From the cell containing the given text, extract its center point as (x, y) coordinate. 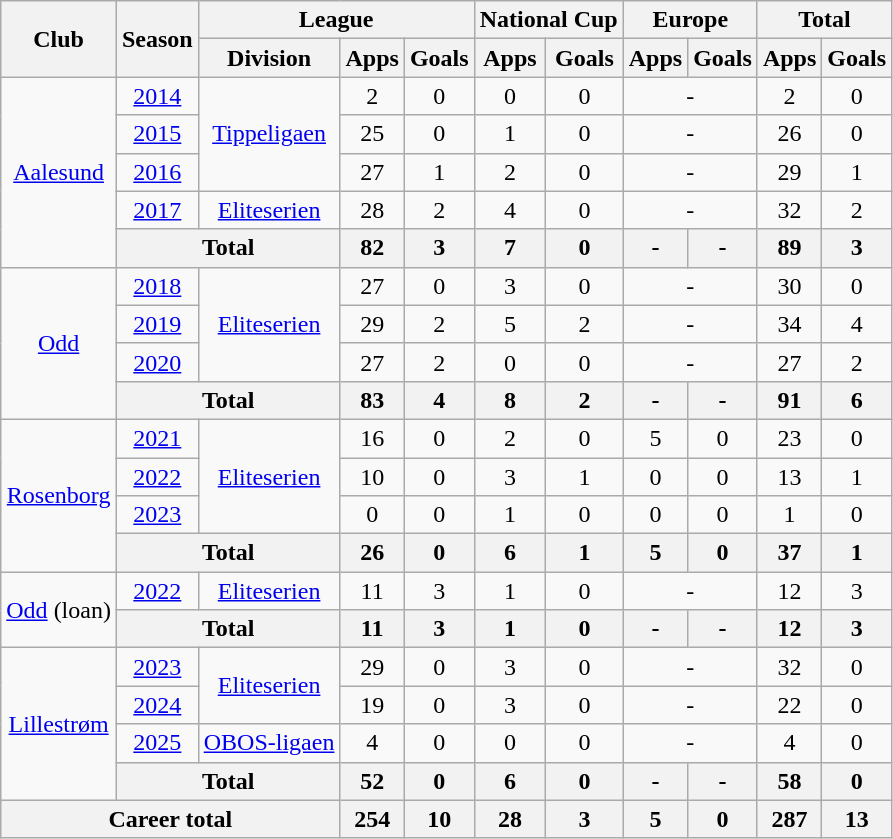
Europe (690, 20)
2019 (157, 324)
2024 (157, 705)
Tippeligaen (269, 134)
2015 (157, 134)
2017 (157, 210)
2014 (157, 96)
2016 (157, 172)
Club (59, 39)
Rosenborg (59, 495)
League (336, 20)
23 (789, 438)
91 (789, 400)
OBOS-ligaen (269, 743)
34 (789, 324)
7 (510, 248)
Career total (170, 819)
37 (789, 553)
2025 (157, 743)
30 (789, 286)
Aalesund (59, 172)
82 (372, 248)
Odd (59, 343)
2018 (157, 286)
2021 (157, 438)
25 (372, 134)
Odd (loan) (59, 610)
83 (372, 400)
89 (789, 248)
22 (789, 705)
2020 (157, 362)
254 (372, 819)
National Cup (548, 20)
Lillestrøm (59, 724)
16 (372, 438)
Season (157, 39)
58 (789, 781)
19 (372, 705)
Division (269, 58)
8 (510, 400)
287 (789, 819)
52 (372, 781)
